Extract the [X, Y] coordinate from the center of the cell holding the provided text.  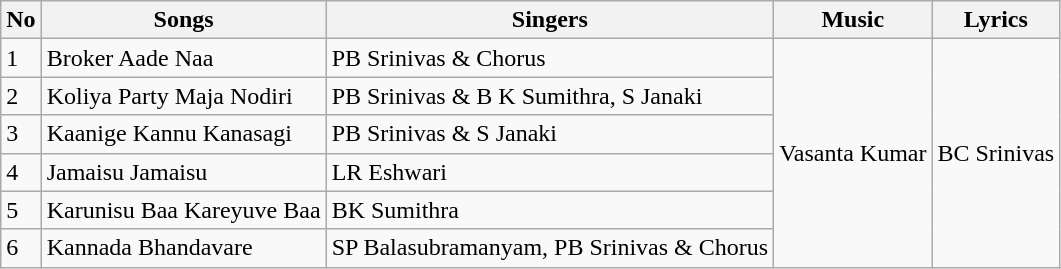
Singers [550, 20]
Koliya Party Maja Nodiri [184, 96]
PB Srinivas & Chorus [550, 58]
PB Srinivas & S Janaki [550, 134]
Vasanta Kumar [853, 153]
1 [21, 58]
6 [21, 248]
4 [21, 172]
Kannada Bhandavare [184, 248]
No [21, 20]
SP Balasubramanyam, PB Srinivas & Chorus [550, 248]
Lyrics [996, 20]
Songs [184, 20]
Broker Aade Naa [184, 58]
3 [21, 134]
BC Srinivas [996, 153]
Kaanige Kannu Kanasagi [184, 134]
PB Srinivas & B K Sumithra, S Janaki [550, 96]
BK Sumithra [550, 210]
5 [21, 210]
2 [21, 96]
Music [853, 20]
LR Eshwari [550, 172]
Jamaisu Jamaisu [184, 172]
Karunisu Baa Kareyuve Baa [184, 210]
